For the text-containing cell, return its midpoint in [X, Y] coordinate format. 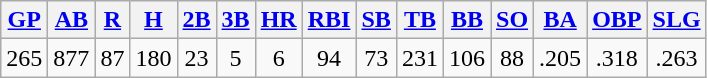
SO [512, 20]
BA [560, 20]
GP [24, 20]
H [154, 20]
.205 [560, 58]
6 [278, 58]
AB [72, 20]
.263 [676, 58]
RBI [329, 20]
231 [420, 58]
SLG [676, 20]
180 [154, 58]
877 [72, 58]
OBP [617, 20]
106 [466, 58]
BB [466, 20]
88 [512, 58]
23 [196, 58]
TB [420, 20]
.318 [617, 58]
2B [196, 20]
HR [278, 20]
265 [24, 58]
73 [376, 58]
SB [376, 20]
3B [236, 20]
94 [329, 58]
87 [112, 58]
R [112, 20]
5 [236, 58]
